Locate the cell with the specified text and output its [x, y] center coordinate. 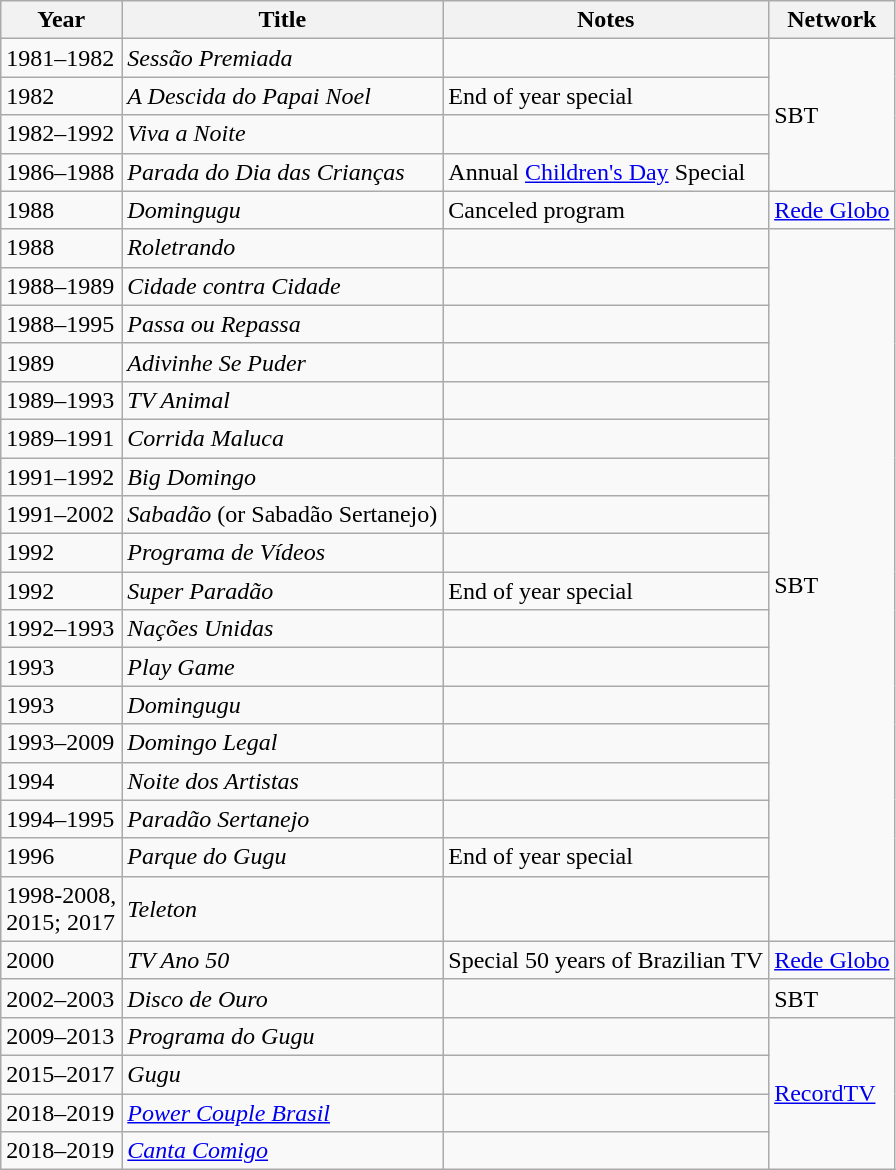
2015–2017 [62, 1074]
2002–2003 [62, 998]
A Descida do Papai Noel [282, 96]
Title [282, 20]
Play Game [282, 667]
Passa ou Repassa [282, 324]
Viva a Noite [282, 134]
Notes [606, 20]
1981–1982 [62, 58]
Special 50 years of Brazilian TV [606, 960]
Paradão Sertanejo [282, 819]
1989–1991 [62, 438]
RecordTV [832, 1093]
1993–2009 [62, 743]
1991–2002 [62, 515]
Gugu [282, 1074]
Sessão Premiada [282, 58]
1986–1988 [62, 172]
1988–1995 [62, 324]
1988–1989 [62, 286]
1994–1995 [62, 819]
Parque do Gugu [282, 857]
Corrida Maluca [282, 438]
1982 [62, 96]
2000 [62, 960]
Disco de Ouro [282, 998]
Programa do Gugu [282, 1036]
Roletrando [282, 248]
Network [832, 20]
Domingo Legal [282, 743]
TV Ano 50 [282, 960]
Super Paradão [282, 591]
1982–1992 [62, 134]
Canta Comigo [282, 1151]
Adivinhe Se Puder [282, 362]
Sabadão (or Sabadão Sertanejo) [282, 515]
Noite dos Artistas [282, 781]
Parada do Dia das Crianças [282, 172]
TV Animal [282, 400]
1989–1993 [62, 400]
Big Domingo [282, 477]
Cidade contra Cidade [282, 286]
1989 [62, 362]
1992–1993 [62, 629]
2009–2013 [62, 1036]
Annual Children's Day Special [606, 172]
Teleton [282, 908]
Power Couple Brasil [282, 1113]
1991–1992 [62, 477]
1998-2008,2015; 2017 [62, 908]
Programa de Vídeos [282, 553]
1996 [62, 857]
Canceled program [606, 210]
1994 [62, 781]
Nações Unidas [282, 629]
Year [62, 20]
